Locate the cell with the specified text and output its (X, Y) center coordinate. 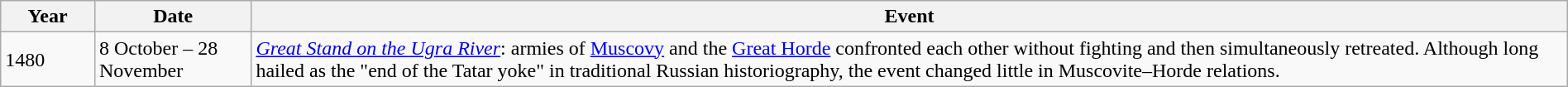
Year (48, 17)
Date (172, 17)
Event (910, 17)
1480 (48, 60)
8 October – 28 November (172, 60)
